Return the (x, y) coordinate for the center point of the cell that contains the specified text.  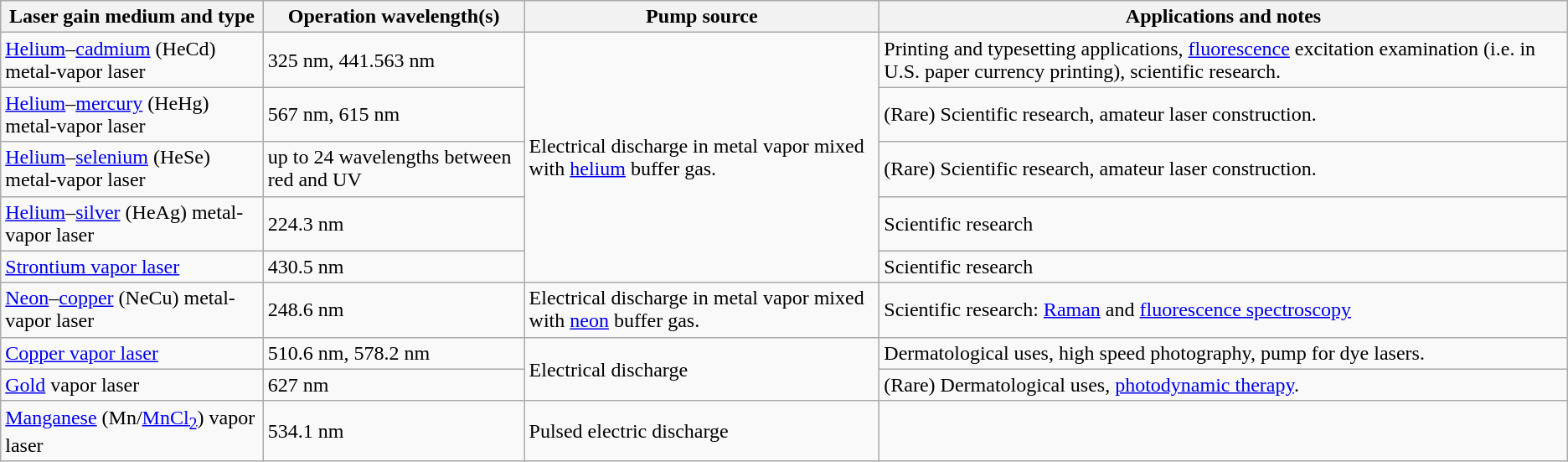
(Rare) Dermatological uses, photodynamic therapy. (1223, 385)
Scientific research: Raman and fluorescence spectroscopy (1223, 310)
224.3 nm (394, 223)
Pump source (702, 17)
Helium–selenium (HeSe) metal-vapor laser (132, 169)
Printing and typesetting applications, fluorescence excitation examination (i.e. in U.S. paper currency printing), scientific research. (1223, 60)
Helium–mercury (HeHg) metal-vapor laser (132, 114)
567 nm, 615 nm (394, 114)
Helium–silver (HeAg) metal-vapor laser (132, 223)
325 nm, 441.563 nm (394, 60)
534.1 nm (394, 431)
Electrical discharge (702, 369)
Gold vapor laser (132, 385)
Helium–cadmium (HeCd) metal-vapor laser (132, 60)
Electrical discharge in metal vapor mixed with helium buffer gas. (702, 158)
510.6 nm, 578.2 nm (394, 353)
248.6 nm (394, 310)
Manganese (Mn/MnCl2) vapor laser (132, 431)
Electrical discharge in metal vapor mixed with neon buffer gas. (702, 310)
Operation wavelength(s) (394, 17)
430.5 nm (394, 267)
Dermatological uses, high speed photography, pump for dye lasers. (1223, 353)
Laser gain medium and type (132, 17)
Pulsed electric discharge (702, 431)
Applications and notes (1223, 17)
627 nm (394, 385)
up to 24 wavelengths between red and UV (394, 169)
Strontium vapor laser (132, 267)
Copper vapor laser (132, 353)
Neon–copper (NeCu) metal-vapor laser (132, 310)
